Capture the cell that displays the provided text and extract its [X, Y] central coordinate. 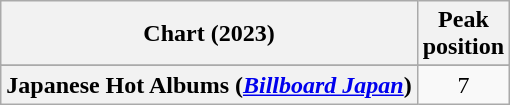
Chart (2023) [209, 34]
Japanese Hot Albums (Billboard Japan) [209, 85]
Peakposition [463, 34]
7 [463, 85]
